Locate the cell with the specified text and output its (x, y) center coordinate. 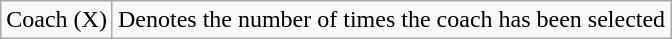
Coach (X) (57, 20)
Denotes the number of times the coach has been selected (391, 20)
